Extract the (x, y) coordinate from the center of the cell holding the provided text.  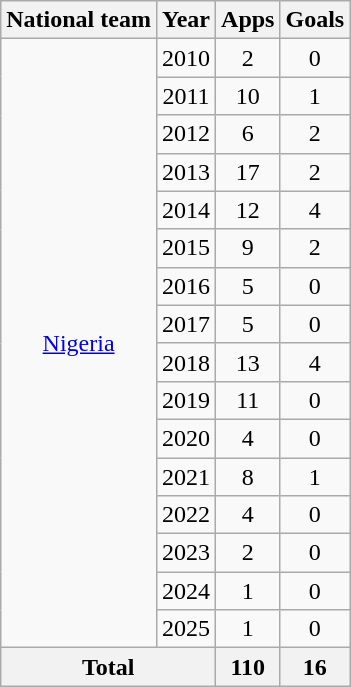
11 (248, 400)
Total (108, 667)
National team (79, 20)
110 (248, 667)
16 (315, 667)
2013 (186, 172)
2022 (186, 515)
2012 (186, 134)
Nigeria (79, 344)
9 (248, 248)
2025 (186, 629)
Year (186, 20)
2011 (186, 96)
2021 (186, 477)
Apps (248, 20)
Goals (315, 20)
2016 (186, 286)
2017 (186, 324)
2020 (186, 438)
17 (248, 172)
2015 (186, 248)
2014 (186, 210)
2010 (186, 58)
2018 (186, 362)
12 (248, 210)
13 (248, 362)
10 (248, 96)
8 (248, 477)
6 (248, 134)
2023 (186, 553)
2024 (186, 591)
2019 (186, 400)
